Locate the cell with the specified text and output its (X, Y) center coordinate. 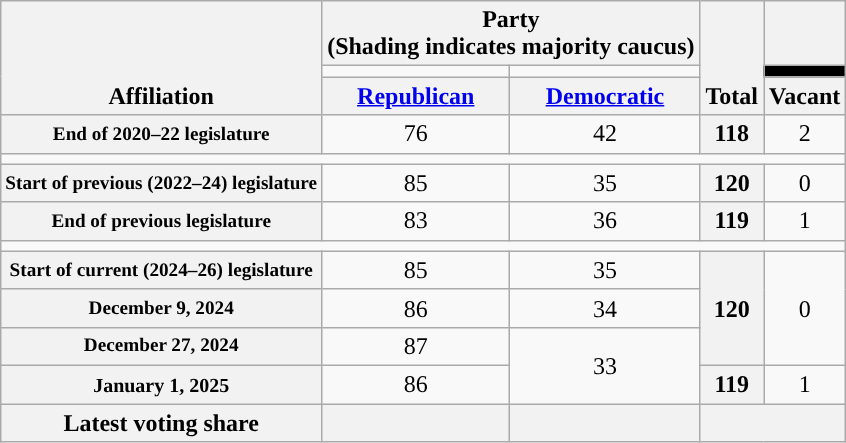
36 (605, 221)
Republican (416, 96)
December 9, 2024 (162, 308)
Party (Shading indicates majority caucus) (511, 34)
Total (732, 58)
Democratic (605, 96)
2 (805, 134)
33 (605, 365)
Vacant (805, 96)
34 (605, 308)
83 (416, 221)
76 (416, 134)
Start of previous (2022–24) legislature (162, 183)
End of previous legislature (162, 221)
End of 2020–22 legislature (162, 134)
Start of current (2024–26) legislature (162, 270)
87 (416, 346)
December 27, 2024 (162, 346)
Latest voting share (162, 423)
Affiliation (162, 58)
42 (605, 134)
January 1, 2025 (162, 384)
118 (732, 134)
